Output the (X, Y) coordinate of the center of the cell containing the given text.  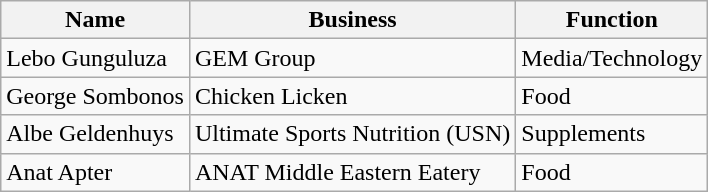
George Sombonos (96, 96)
Anat Apter (96, 172)
ANAT Middle Eastern Eatery (352, 172)
Function (612, 20)
Albe Geldenhuys (96, 134)
Lebo Gunguluza (96, 58)
GEM Group (352, 58)
Business (352, 20)
Supplements (612, 134)
Chicken Licken (352, 96)
Media/Technology (612, 58)
Ultimate Sports Nutrition (USN) (352, 134)
Name (96, 20)
